Pinpoint the cell where the given text exists, returning its [x, y] midpoint coordinate. 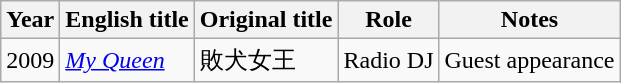
Role [388, 20]
敗犬女王 [266, 60]
Guest appearance [530, 60]
2009 [30, 60]
Notes [530, 20]
My Queen [127, 60]
Year [30, 20]
Original title [266, 20]
English title [127, 20]
Radio DJ [388, 60]
